For the text-containing cell, return its midpoint in [x, y] coordinate format. 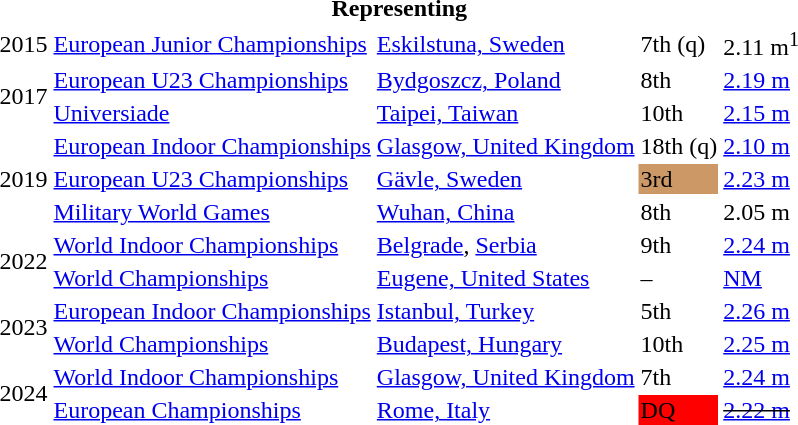
– [679, 278]
European Junior Championships [212, 44]
Istanbul, Turkey [506, 311]
DQ [679, 410]
3rd [679, 179]
18th (q) [679, 146]
Bydgoszcz, Poland [506, 80]
Rome, Italy [506, 410]
Belgrade, Serbia [506, 245]
7th [679, 377]
European Championships [212, 410]
Eskilstuna, Sweden [506, 44]
Universiade [212, 113]
Eugene, United States [506, 278]
9th [679, 245]
Taipei, Taiwan [506, 113]
Gävle, Sweden [506, 179]
7th (q) [679, 44]
5th [679, 311]
Wuhan, China [506, 212]
Budapest, Hungary [506, 344]
Military World Games [212, 212]
